Provide the [x, y] coordinate of the cell's center where the given text is located.  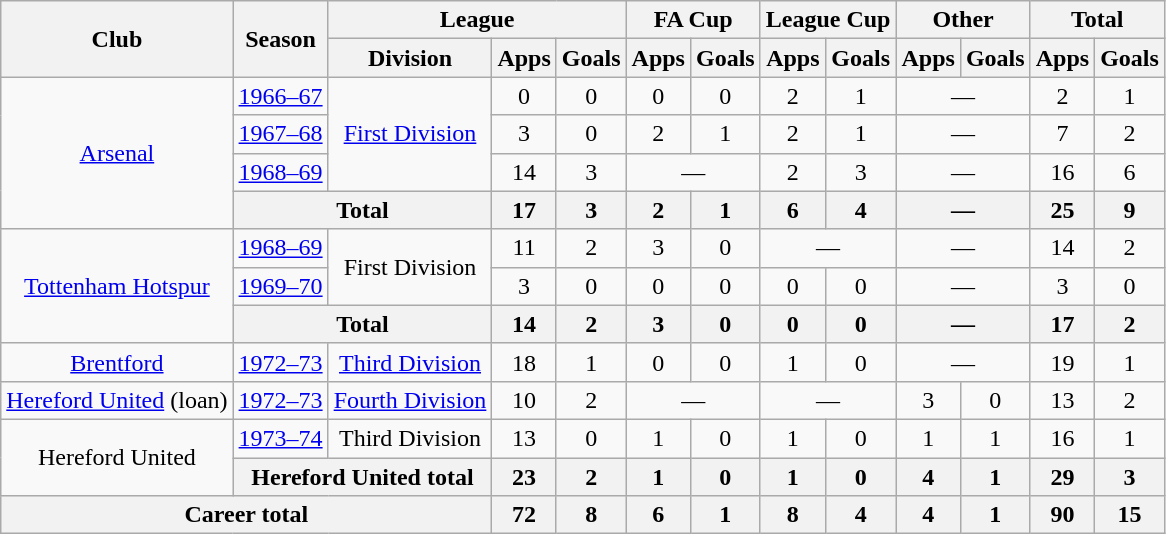
11 [524, 248]
9 [1130, 210]
Season [280, 39]
1966–67 [280, 96]
1967–68 [280, 134]
League [477, 20]
90 [1062, 515]
25 [1062, 210]
10 [524, 400]
1973–74 [280, 438]
7 [1062, 134]
Fourth Division [410, 400]
15 [1130, 515]
1969–70 [280, 286]
FA Cup [693, 20]
19 [1062, 362]
Hereford United total [362, 477]
Arsenal [117, 153]
29 [1062, 477]
Tottenham Hotspur [117, 286]
Hereford United (loan) [117, 400]
Brentford [117, 362]
Career total [246, 515]
18 [524, 362]
Hereford United [117, 457]
Division [410, 58]
Club [117, 39]
23 [524, 477]
Other [963, 20]
League Cup [828, 20]
72 [524, 515]
